Extract the [X, Y] coordinate from the center of the cell holding the provided text.  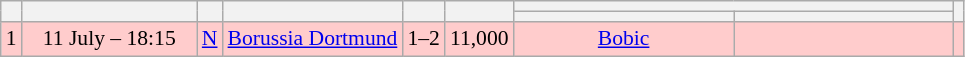
11,000 [480, 39]
11 July – 18:15 [110, 39]
1–2 [424, 39]
Borussia Dortmund [313, 39]
Bobic [624, 39]
1 [12, 39]
N [210, 39]
